Detect which cell encompasses the target text, then output its [x, y] center coordinate. 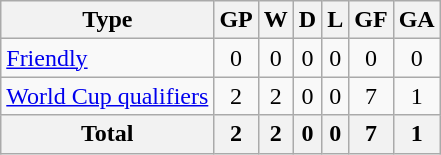
World Cup qualifiers [108, 96]
W [276, 20]
Friendly [108, 58]
Type [108, 20]
GP [236, 20]
Total [108, 134]
D [307, 20]
GA [416, 20]
GF [371, 20]
L [336, 20]
